Return the (X, Y) coordinate for the center point of the cell that contains the specified text.  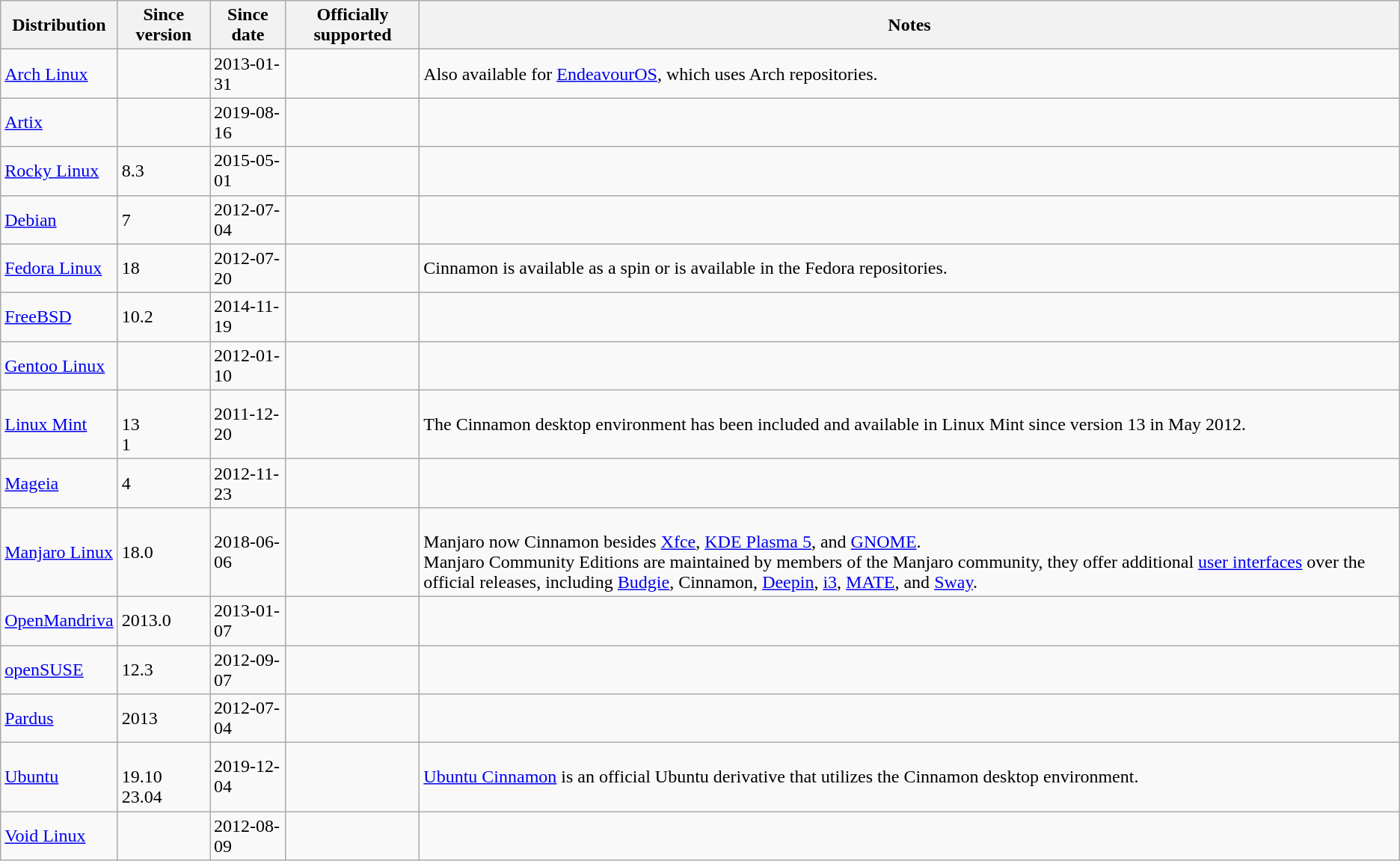
2014-11-19 (248, 317)
2013.0 (163, 621)
2012-08-09 (248, 836)
Ubuntu (59, 777)
10.2 (163, 317)
Linux Mint (59, 424)
Notes (909, 25)
Debian (59, 220)
Distribution (59, 25)
12.3 (163, 669)
Fedora Linux (59, 268)
18.0 (163, 552)
Cinnamon is available as a spin or is available in the Fedora repositories. (909, 268)
2013-01-07 (248, 621)
Mageia (59, 483)
2012-11-23 (248, 483)
19.10 23.04 (163, 777)
2013 (163, 718)
2012-07-20 (248, 268)
Arch Linux (59, 73)
8.3 (163, 171)
Manjaro Linux (59, 552)
2012-09-07 (248, 669)
Ubuntu Cinnamon is an official Ubuntu derivative that utilizes the Cinnamon desktop environment. (909, 777)
13 1 (163, 424)
Rocky Linux (59, 171)
7 (163, 220)
Pardus (59, 718)
Since version (163, 25)
2013-01-31 (248, 73)
2015-05-01 (248, 171)
2019-12-04 (248, 777)
2012-01-10 (248, 365)
18 (163, 268)
Officially supported (352, 25)
Gentoo Linux (59, 365)
2019-08-16 (248, 123)
Void Linux (59, 836)
openSUSE (59, 669)
2018-06-06 (248, 552)
Artix (59, 123)
FreeBSD (59, 317)
Also available for EndeavourOS, which uses Arch repositories. (909, 73)
2011-12-20 (248, 424)
The Cinnamon desktop environment has been included and available in Linux Mint since version 13 in May 2012. (909, 424)
4 (163, 483)
OpenMandriva (59, 621)
Since date (248, 25)
